Determine the (x, y) coordinate at the center of the cell enclosing the given text.  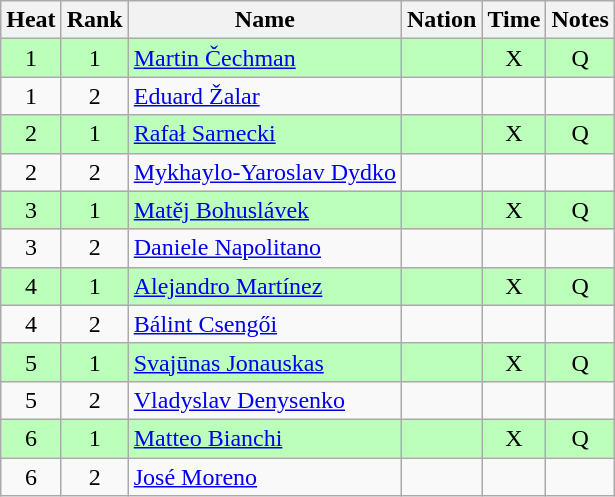
Name (264, 20)
Matěj Bohuslávek (264, 210)
Rafał Sarnecki (264, 134)
Bálint Csengői (264, 324)
Mykhaylo-Yaroslav Dydko (264, 172)
Notes (580, 20)
Alejandro Martínez (264, 286)
Heat (31, 20)
Eduard Žalar (264, 96)
Matteo Bianchi (264, 438)
Rank (94, 20)
Martin Čechman (264, 58)
Daniele Napolitano (264, 248)
Time (514, 20)
José Moreno (264, 477)
Nation (442, 20)
Svajūnas Jonauskas (264, 362)
Vladyslav Denysenko (264, 400)
